Determine the (X, Y) coordinate at the center of the cell enclosing the given text.  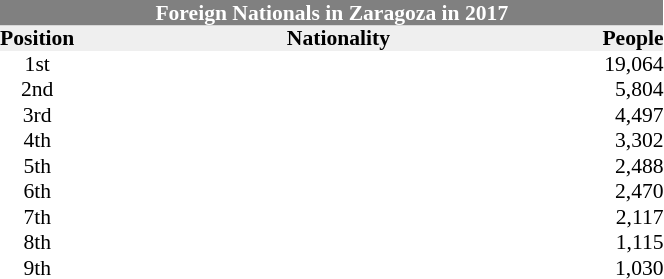
Nationality (338, 39)
7th (37, 217)
3rd (37, 115)
Position (37, 39)
8th (37, 243)
6th (37, 191)
1st (37, 64)
5th (37, 166)
2nd (37, 89)
2,488 (632, 166)
2,470 (632, 191)
19,064 (632, 64)
4,497 (632, 115)
3,302 (632, 141)
5,804 (632, 89)
People (632, 39)
1,115 (632, 243)
4th (37, 141)
Foreign Nationals in Zaragoza in 2017 (332, 13)
2,117 (632, 217)
